From the cell containing the given text, extract its center point as [X, Y] coordinate. 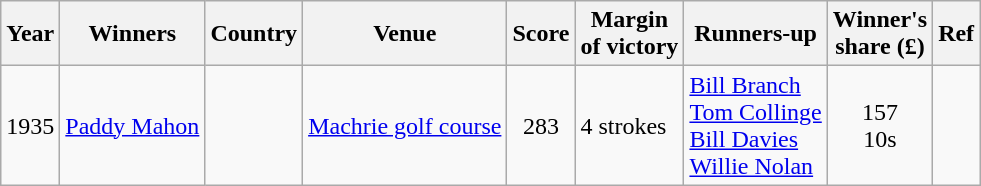
Bill Branch Tom Collinge Bill Davies Willie Nolan [756, 126]
Venue [405, 34]
Year [30, 34]
Machrie golf course [405, 126]
Winners [132, 34]
Ref [956, 34]
Score [541, 34]
Runners-up [756, 34]
15710s [880, 126]
Winner'sshare (£) [880, 34]
283 [541, 126]
Paddy Mahon [132, 126]
1935 [30, 126]
Country [254, 34]
4 strokes [630, 126]
Marginof victory [630, 34]
